From the cell containing the given text, extract its center point as [X, Y] coordinate. 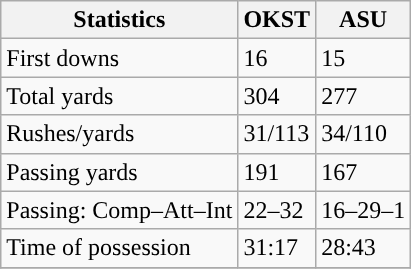
22–32 [277, 210]
Passing: Comp–Att–Int [120, 210]
Total yards [120, 96]
31/113 [277, 134]
191 [277, 172]
34/110 [364, 134]
277 [364, 96]
First downs [120, 58]
OKST [277, 20]
ASU [364, 20]
16–29–1 [364, 210]
304 [277, 96]
Passing yards [120, 172]
167 [364, 172]
28:43 [364, 248]
15 [364, 58]
Time of possession [120, 248]
16 [277, 58]
Statistics [120, 20]
Rushes/yards [120, 134]
31:17 [277, 248]
